Determine the [x, y] coordinate at the center of the cell enclosing the given text.  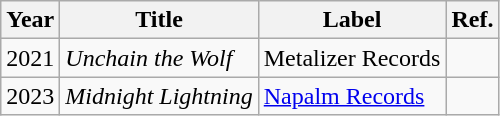
Label [352, 20]
Ref. [472, 20]
Midnight Lightning [159, 96]
Unchain the Wolf [159, 58]
2021 [30, 58]
Napalm Records [352, 96]
Metalizer Records [352, 58]
Title [159, 20]
2023 [30, 96]
Year [30, 20]
